Detect which cell encompasses the target text, then output its [X, Y] center coordinate. 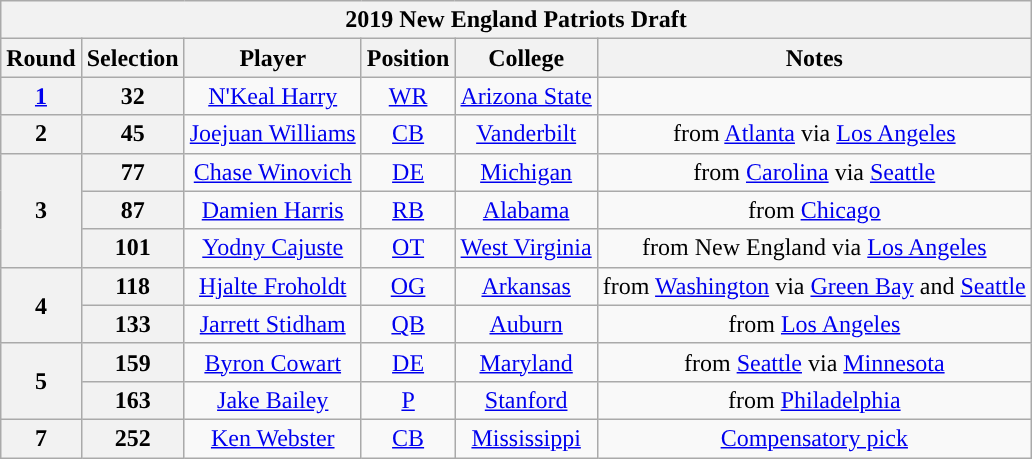
Player [272, 58]
1 [41, 96]
from Los Angeles [814, 324]
Damien Harris [272, 210]
from Philadelphia [814, 400]
Compensatory pick [814, 438]
Yodny Cajuste [272, 248]
45 [132, 134]
Round [41, 58]
from Carolina via Seattle [814, 172]
Joejuan Williams [272, 134]
5 [41, 381]
Alabama [526, 210]
3 [41, 210]
77 [132, 172]
Arkansas [526, 286]
Maryland [526, 362]
Selection [132, 58]
Stanford [526, 400]
2019 New England Patriots Draft [516, 20]
32 [132, 96]
Position [408, 58]
OT [408, 248]
Jake Bailey [272, 400]
Vanderbilt [526, 134]
from Chicago [814, 210]
Hjalte Froholdt [272, 286]
West Virginia [526, 248]
252 [132, 438]
QB [408, 324]
4 [41, 305]
College [526, 58]
Jarrett Stidham [272, 324]
from New England via Los Angeles [814, 248]
163 [132, 400]
N'Keal Harry [272, 96]
159 [132, 362]
WR [408, 96]
from Washington via Green Bay and Seattle [814, 286]
Ken Webster [272, 438]
OG [408, 286]
Byron Cowart [272, 362]
Auburn [526, 324]
Chase Winovich [272, 172]
7 [41, 438]
Michigan [526, 172]
87 [132, 210]
from Seattle via Minnesota [814, 362]
133 [132, 324]
from Atlanta via Los Angeles [814, 134]
P [408, 400]
Mississippi [526, 438]
2 [41, 134]
Arizona State [526, 96]
118 [132, 286]
RB [408, 210]
101 [132, 248]
Notes [814, 58]
